Find where the given text appears and provide that cell's center as [x, y] coordinate. 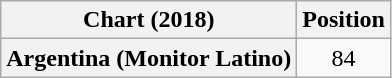
Chart (2018) [149, 20]
84 [344, 58]
Position [344, 20]
Argentina (Monitor Latino) [149, 58]
